Detect which cell encompasses the target text, then output its [X, Y] center coordinate. 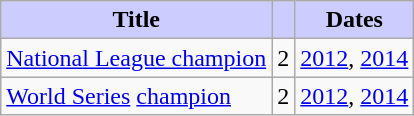
National League champion [136, 58]
Title [136, 20]
World Series champion [136, 96]
Dates [354, 20]
